Output the [X, Y] coordinate of the center of the cell containing the given text.  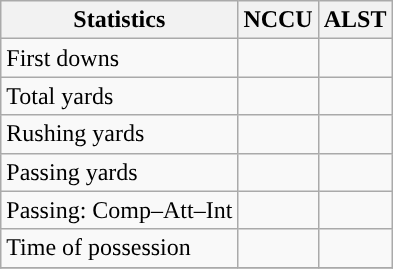
Statistics [120, 20]
ALST [355, 20]
Rushing yards [120, 134]
Passing yards [120, 172]
Time of possession [120, 248]
Total yards [120, 96]
Passing: Comp–Att–Int [120, 210]
First downs [120, 58]
NCCU [278, 20]
